For the text-containing cell, return its midpoint in [X, Y] coordinate format. 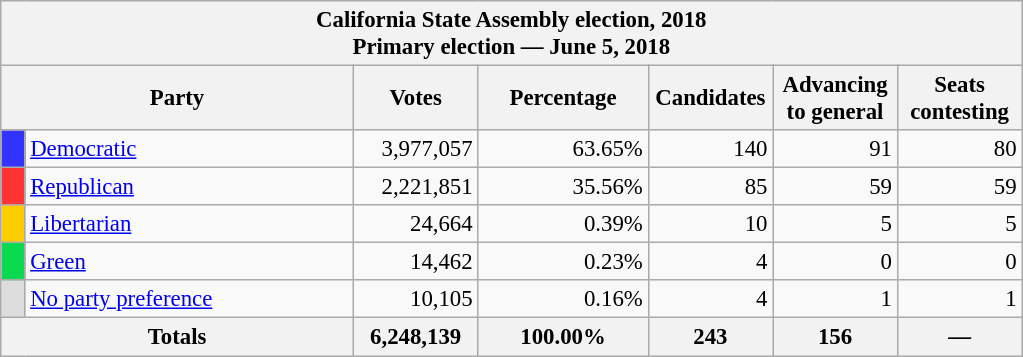
85 [710, 187]
Advancing to general [836, 98]
243 [710, 337]
Totals [178, 337]
156 [836, 337]
Democratic [189, 149]
3,977,057 [416, 149]
Seats contesting [960, 98]
Green [189, 262]
140 [710, 149]
6,248,139 [416, 337]
35.56% [563, 187]
80 [960, 149]
2,221,851 [416, 187]
10,105 [416, 299]
100.00% [563, 337]
63.65% [563, 149]
Party [178, 98]
24,664 [416, 224]
— [960, 337]
0.23% [563, 262]
California State Assembly election, 2018Primary election — June 5, 2018 [512, 34]
Percentage [563, 98]
0.39% [563, 224]
0.16% [563, 299]
91 [836, 149]
Votes [416, 98]
No party preference [189, 299]
Candidates [710, 98]
14,462 [416, 262]
Libertarian [189, 224]
Republican [189, 187]
10 [710, 224]
